Scan for the cell matching the given text and deliver its (X, Y) coordinate at center. 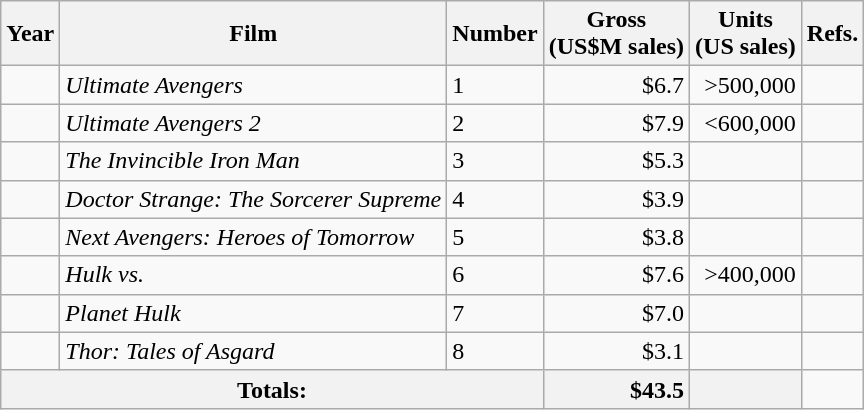
Year (30, 34)
$5.3 (616, 161)
Doctor Strange: The Sorcerer Supreme (254, 199)
$7.6 (616, 275)
$3.8 (616, 237)
4 (495, 199)
$3.1 (616, 351)
Thor: Tales of Asgard (254, 351)
The Invincible Iron Man (254, 161)
$6.7 (616, 85)
5 (495, 237)
$43.5 (616, 389)
Totals: (272, 389)
>500,000 (746, 85)
Refs. (832, 34)
Gross(US$M sales) (616, 34)
Number (495, 34)
2 (495, 123)
>400,000 (746, 275)
<600,000 (746, 123)
Ultimate Avengers 2 (254, 123)
3 (495, 161)
$3.9 (616, 199)
Ultimate Avengers (254, 85)
Planet Hulk (254, 313)
$7.9 (616, 123)
8 (495, 351)
Next Avengers: Heroes of Tomorrow (254, 237)
6 (495, 275)
Film (254, 34)
7 (495, 313)
Hulk vs. (254, 275)
1 (495, 85)
$7.0 (616, 313)
Units(US sales) (746, 34)
